For the text-containing cell, return its midpoint in (x, y) coordinate format. 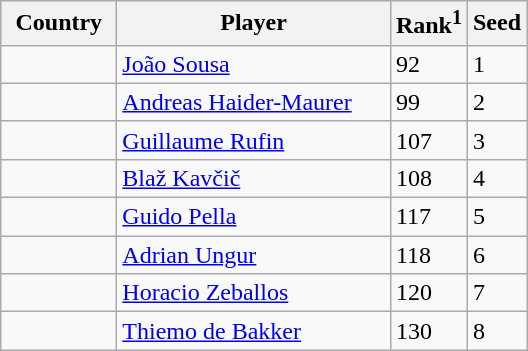
92 (428, 64)
Guillaume Rufin (254, 140)
Horacio Zeballos (254, 293)
108 (428, 178)
Rank1 (428, 24)
130 (428, 331)
Country (59, 24)
107 (428, 140)
Adrian Ungur (254, 255)
Blaž Kavčič (254, 178)
Seed (496, 24)
1 (496, 64)
7 (496, 293)
5 (496, 217)
João Sousa (254, 64)
118 (428, 255)
99 (428, 102)
2 (496, 102)
120 (428, 293)
Player (254, 24)
4 (496, 178)
117 (428, 217)
3 (496, 140)
Guido Pella (254, 217)
Andreas Haider-Maurer (254, 102)
8 (496, 331)
Thiemo de Bakker (254, 331)
6 (496, 255)
